Locate the cell with the specified text and output its [X, Y] center coordinate. 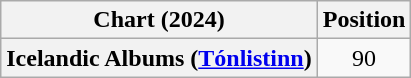
90 [364, 58]
Icelandic Albums (Tónlistinn) [159, 58]
Position [364, 20]
Chart (2024) [159, 20]
